From the cell containing the given text, extract its center point as (X, Y) coordinate. 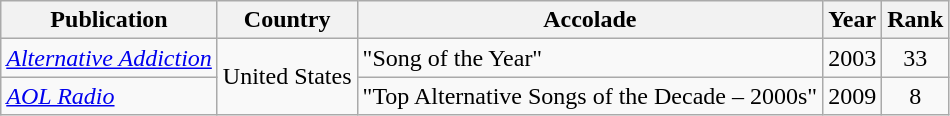
Accolade (590, 20)
United States (287, 77)
33 (916, 58)
Alternative Addiction (110, 58)
8 (916, 96)
"Top Alternative Songs of the Decade – 2000s" (590, 96)
AOL Radio (110, 96)
"Song of the Year" (590, 58)
Country (287, 20)
Publication (110, 20)
Rank (916, 20)
2009 (852, 96)
2003 (852, 58)
Year (852, 20)
